Search for the cell housing the specified text and yield its [x, y] center coordinate. 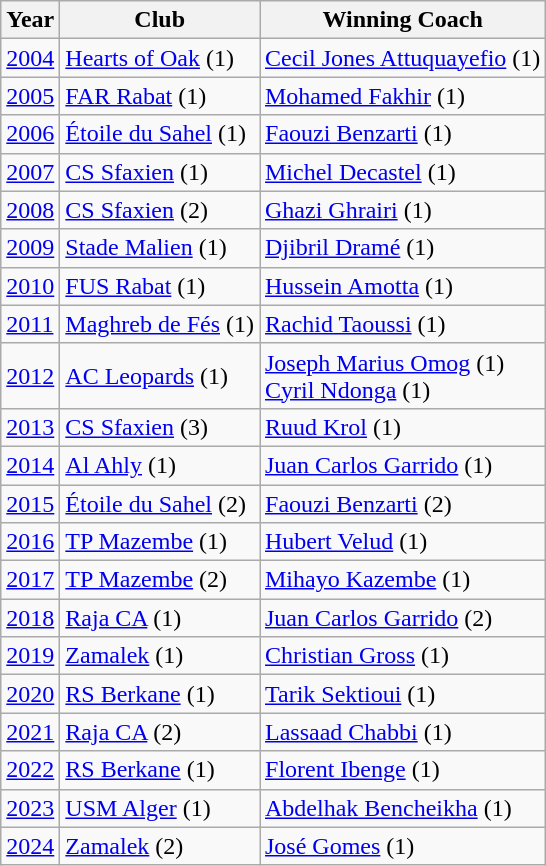
2016 [30, 542]
Ghazi Ghrairi (1) [403, 210]
Étoile du Sahel (2) [160, 503]
CS Sfaxien (1) [160, 172]
2017 [30, 580]
Al Ahly (1) [160, 465]
CS Sfaxien (3) [160, 427]
Hussein Amotta (1) [403, 286]
2004 [30, 58]
Maghreb de Fés (1) [160, 324]
2019 [30, 656]
Zamalek (1) [160, 656]
2020 [30, 694]
Lassaad Chabbi (1) [403, 732]
2022 [30, 770]
FAR Rabat (1) [160, 96]
2023 [30, 808]
Joseph Marius Omog (1) Cyril Ndonga (1) [403, 376]
2015 [30, 503]
TP Mazembe (1) [160, 542]
Hearts of Oak (1) [160, 58]
2005 [30, 96]
Ruud Krol (1) [403, 427]
2007 [30, 172]
2012 [30, 376]
2018 [30, 618]
Abdelhak Bencheikha (1) [403, 808]
USM Alger (1) [160, 808]
Djibril Dramé (1) [403, 248]
2013 [30, 427]
Cecil Jones Attuquayefio (1) [403, 58]
2010 [30, 286]
Club [160, 20]
Tarik Sektioui (1) [403, 694]
Michel Decastel (1) [403, 172]
CS Sfaxien (2) [160, 210]
Christian Gross (1) [403, 656]
2021 [30, 732]
2008 [30, 210]
Raja CA (2) [160, 732]
FUS Rabat (1) [160, 286]
Raja CA (1) [160, 618]
Mohamed Fakhir (1) [403, 96]
2006 [30, 134]
AC Leopards (1) [160, 376]
2014 [30, 465]
Winning Coach [403, 20]
2009 [30, 248]
Mihayo Kazembe (1) [403, 580]
Juan Carlos Garrido (2) [403, 618]
Faouzi Benzarti (2) [403, 503]
Hubert Velud (1) [403, 542]
José Gomes (1) [403, 846]
Stade Malien (1) [160, 248]
Year [30, 20]
Zamalek (2) [160, 846]
2024 [30, 846]
2011 [30, 324]
TP Mazembe (2) [160, 580]
Étoile du Sahel (1) [160, 134]
Faouzi Benzarti (1) [403, 134]
Rachid Taoussi (1) [403, 324]
Juan Carlos Garrido (1) [403, 465]
Florent Ibenge (1) [403, 770]
